Pinpoint the cell where the given text exists, returning its [x, y] midpoint coordinate. 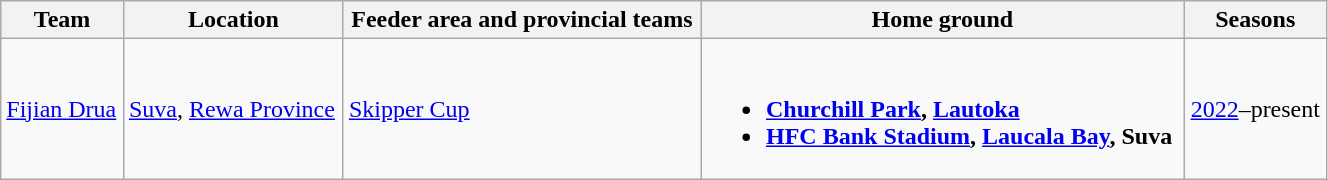
Team [62, 20]
Seasons [1255, 20]
Skipper Cup [522, 109]
Feeder area and provincial teams [522, 20]
Location [233, 20]
Fijian Drua [62, 109]
Home ground [942, 20]
Churchill Park, LautokaHFC Bank Stadium, Laucala Bay, Suva [942, 109]
2022–present [1255, 109]
Suva, Rewa Province [233, 109]
